Return (x, y) of the center of cell containing provided text 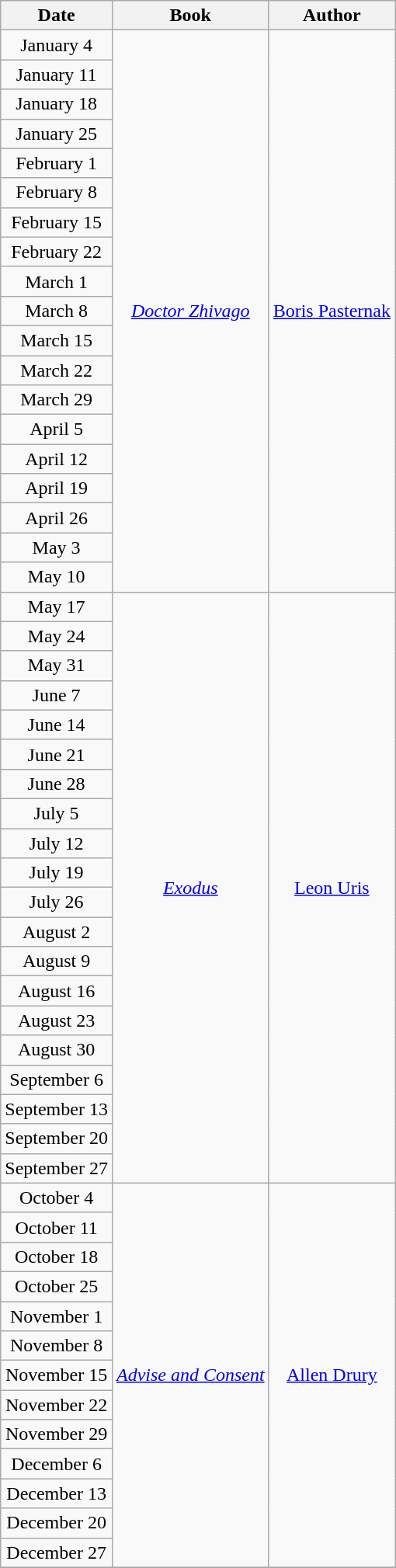
June 28 (57, 784)
November 1 (57, 1316)
September 20 (57, 1139)
Allen Drury (332, 1375)
April 19 (57, 488)
October 4 (57, 1198)
February 8 (57, 193)
June 14 (57, 725)
November 8 (57, 1346)
March 29 (57, 400)
Leon Uris (332, 887)
May 17 (57, 607)
January 11 (57, 75)
March 22 (57, 370)
May 24 (57, 636)
June 21 (57, 754)
May 3 (57, 548)
November 22 (57, 1405)
November 29 (57, 1434)
August 30 (57, 1050)
January 18 (57, 104)
Doctor Zhivago (190, 311)
February 15 (57, 222)
November 15 (57, 1375)
October 18 (57, 1257)
January 25 (57, 134)
April 12 (57, 459)
August 16 (57, 991)
May 31 (57, 666)
Exodus (190, 887)
December 13 (57, 1493)
August 2 (57, 932)
February 1 (57, 163)
Boris Pasternak (332, 311)
October 11 (57, 1227)
January 4 (57, 45)
September 13 (57, 1109)
March 1 (57, 281)
September 6 (57, 1080)
March 8 (57, 311)
Author (332, 16)
May 10 (57, 577)
Book (190, 16)
December 6 (57, 1464)
October 25 (57, 1286)
July 5 (57, 813)
Advise and Consent (190, 1375)
July 26 (57, 902)
July 12 (57, 843)
Date (57, 16)
February 22 (57, 252)
June 7 (57, 695)
September 27 (57, 1168)
March 15 (57, 340)
July 19 (57, 873)
April 26 (57, 518)
August 9 (57, 961)
December 20 (57, 1523)
August 23 (57, 1020)
December 27 (57, 1552)
April 5 (57, 429)
